Provide the (x, y) coordinate of the cell's center where the given text is located.  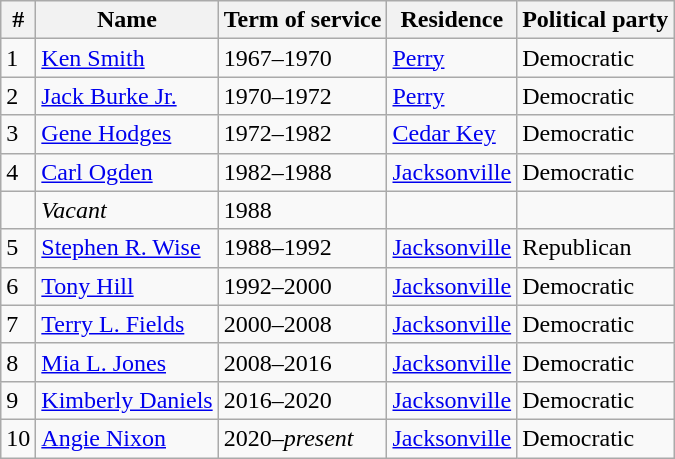
6 (18, 286)
2016–2020 (302, 400)
2 (18, 96)
Carl Ogden (127, 172)
1982–1988 (302, 172)
Name (127, 20)
# (18, 20)
Jack Burke Jr. (127, 96)
Cedar Key (452, 134)
Terry L. Fields (127, 324)
2020–present (302, 438)
Angie Nixon (127, 438)
3 (18, 134)
4 (18, 172)
Republican (596, 248)
Kimberly Daniels (127, 400)
8 (18, 362)
Stephen R. Wise (127, 248)
1 (18, 58)
1967–1970 (302, 58)
9 (18, 400)
7 (18, 324)
Residence (452, 20)
1970–1972 (302, 96)
Gene Hodges (127, 134)
Ken Smith (127, 58)
Term of service (302, 20)
1972–1982 (302, 134)
2008–2016 (302, 362)
1992–2000 (302, 286)
Political party (596, 20)
1988–1992 (302, 248)
10 (18, 438)
1988 (302, 210)
Vacant (127, 210)
5 (18, 248)
2000–2008 (302, 324)
Tony Hill (127, 286)
Mia L. Jones (127, 362)
